Locate the cell with the specified text and output its [x, y] center coordinate. 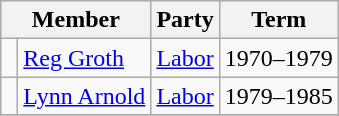
Reg Groth [84, 58]
Lynn Arnold [84, 96]
1979–1985 [278, 96]
Member [76, 20]
Party [185, 20]
1970–1979 [278, 58]
Term [278, 20]
